Output the [X, Y] coordinate of the center of the cell containing the given text.  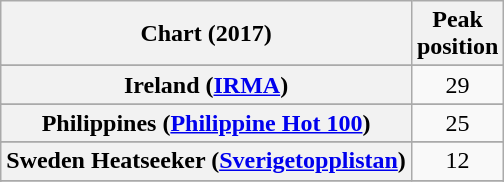
Sweden Heatseeker (Sverigetopplistan) [206, 161]
Chart (2017) [206, 34]
29 [457, 85]
Peakposition [457, 34]
12 [457, 161]
Philippines (Philippine Hot 100) [206, 123]
Ireland (IRMA) [206, 85]
25 [457, 123]
